Scan for the cell matching the given text and deliver its [x, y] coordinate at center. 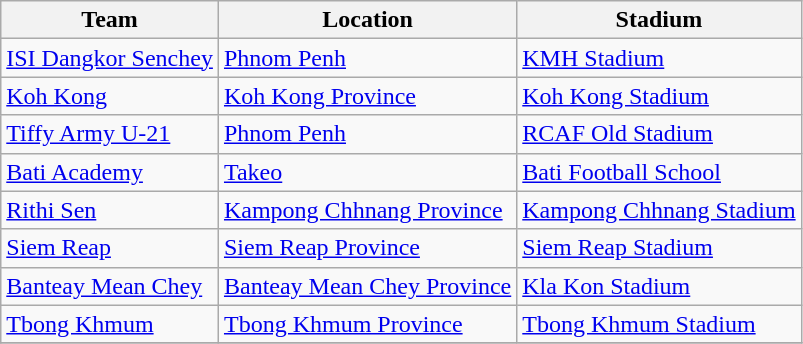
Siem Reap Stadium [659, 248]
ISI Dangkor Senchey [110, 58]
Kampong Chhnang Stadium [659, 210]
Kampong Chhnang Province [367, 210]
Siem Reap [110, 248]
Bati Academy [110, 172]
Koh Kong Province [367, 96]
Location [367, 20]
Stadium [659, 20]
Tbong Khmum Stadium [659, 324]
Team [110, 20]
Tbong Khmum Province [367, 324]
Koh Kong [110, 96]
Banteay Mean Chey Province [367, 286]
Rithi Sen [110, 210]
Bati Football School [659, 172]
RCAF Old Stadium [659, 134]
Siem Reap Province [367, 248]
Koh Kong Stadium [659, 96]
Kla Kon Stadium [659, 286]
Banteay Mean Chey [110, 286]
Tbong Khmum [110, 324]
Takeo [367, 172]
KMH Stadium [659, 58]
Tiffy Army U-21 [110, 134]
